Extract the [x, y] coordinate from the center of the cell holding the provided text.  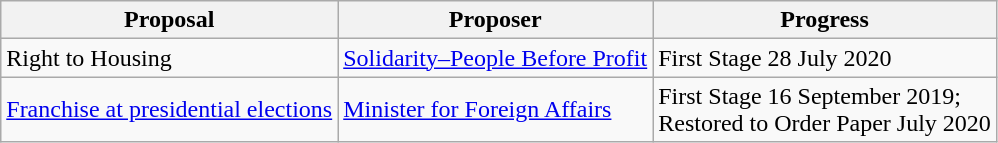
Solidarity–People Before Profit [496, 58]
Right to Housing [170, 58]
First Stage 16 September 2019;Restored to Order Paper July 2020 [825, 110]
Progress [825, 20]
First Stage 28 July 2020 [825, 58]
Franchise at presidential elections [170, 110]
Proposal [170, 20]
Minister for Foreign Affairs [496, 110]
Proposer [496, 20]
